Return the (x, y) coordinate for the center point of the cell that contains the specified text.  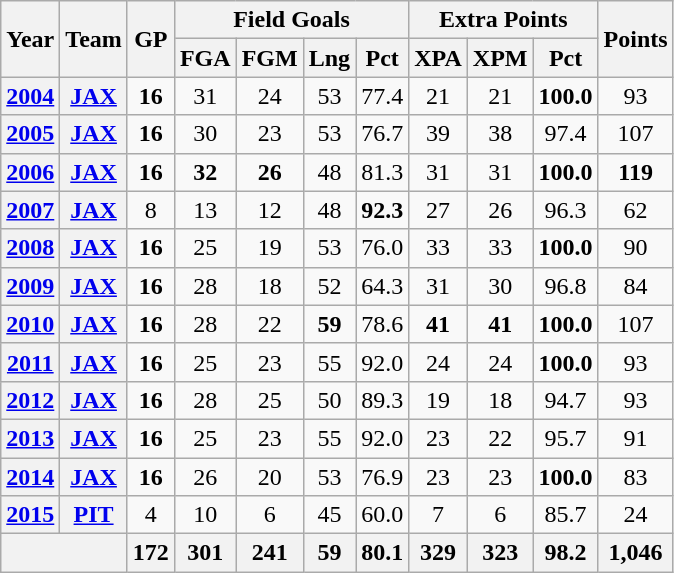
Lng (329, 58)
92.3 (382, 210)
2013 (30, 438)
2010 (30, 324)
2011 (30, 362)
52 (329, 286)
XPM (500, 58)
96.3 (566, 210)
38 (500, 134)
94.7 (566, 400)
96.8 (566, 286)
Extra Points (504, 20)
2007 (30, 210)
2005 (30, 134)
FGM (270, 58)
FGA (205, 58)
76.7 (382, 134)
12 (270, 210)
76.0 (382, 248)
78.6 (382, 324)
2009 (30, 286)
2006 (30, 172)
172 (150, 553)
32 (205, 172)
1,046 (636, 553)
2012 (30, 400)
Field Goals (291, 20)
8 (150, 210)
GP (150, 39)
2008 (30, 248)
20 (270, 477)
45 (329, 515)
50 (329, 400)
76.9 (382, 477)
XPA (438, 58)
4 (150, 515)
119 (636, 172)
13 (205, 210)
Points (636, 39)
85.7 (566, 515)
64.3 (382, 286)
98.2 (566, 553)
91 (636, 438)
81.3 (382, 172)
97.4 (566, 134)
80.1 (382, 553)
89.3 (382, 400)
7 (438, 515)
60.0 (382, 515)
Team (94, 39)
62 (636, 210)
Year (30, 39)
PIT (94, 515)
323 (500, 553)
329 (438, 553)
84 (636, 286)
241 (270, 553)
90 (636, 248)
27 (438, 210)
83 (636, 477)
2014 (30, 477)
77.4 (382, 96)
301 (205, 553)
2004 (30, 96)
95.7 (566, 438)
2015 (30, 515)
10 (205, 515)
39 (438, 134)
